For the text-containing cell, return its midpoint in [X, Y] coordinate format. 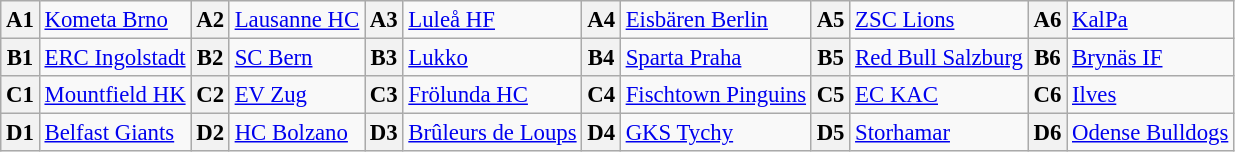
B5 [830, 58]
D2 [210, 133]
B1 [20, 58]
D1 [20, 133]
A2 [210, 20]
C6 [1047, 95]
Storhamar [939, 133]
D4 [601, 133]
ZSC Lions [939, 20]
Luleå HF [492, 20]
Ilves [1150, 95]
D6 [1047, 133]
C5 [830, 95]
A4 [601, 20]
Mountfield HK [115, 95]
SC Bern [296, 58]
C1 [20, 95]
D3 [384, 133]
Lausanne HC [296, 20]
B6 [1047, 58]
Lukko [492, 58]
KalPa [1150, 20]
Sparta Praha [716, 58]
GKS Tychy [716, 133]
Fischtown Pinguins [716, 95]
EV Zug [296, 95]
Kometa Brno [115, 20]
Frölunda HC [492, 95]
Brynäs IF [1150, 58]
A3 [384, 20]
A1 [20, 20]
Eisbären Berlin [716, 20]
C2 [210, 95]
Odense Bulldogs [1150, 133]
B2 [210, 58]
Brûleurs de Loups [492, 133]
Red Bull Salzburg [939, 58]
EC KAC [939, 95]
ERC Ingolstadt [115, 58]
B3 [384, 58]
HC Bolzano [296, 133]
Belfast Giants [115, 133]
A5 [830, 20]
B4 [601, 58]
C4 [601, 95]
C3 [384, 95]
D5 [830, 133]
A6 [1047, 20]
